Return (X, Y) of the center of cell containing provided text 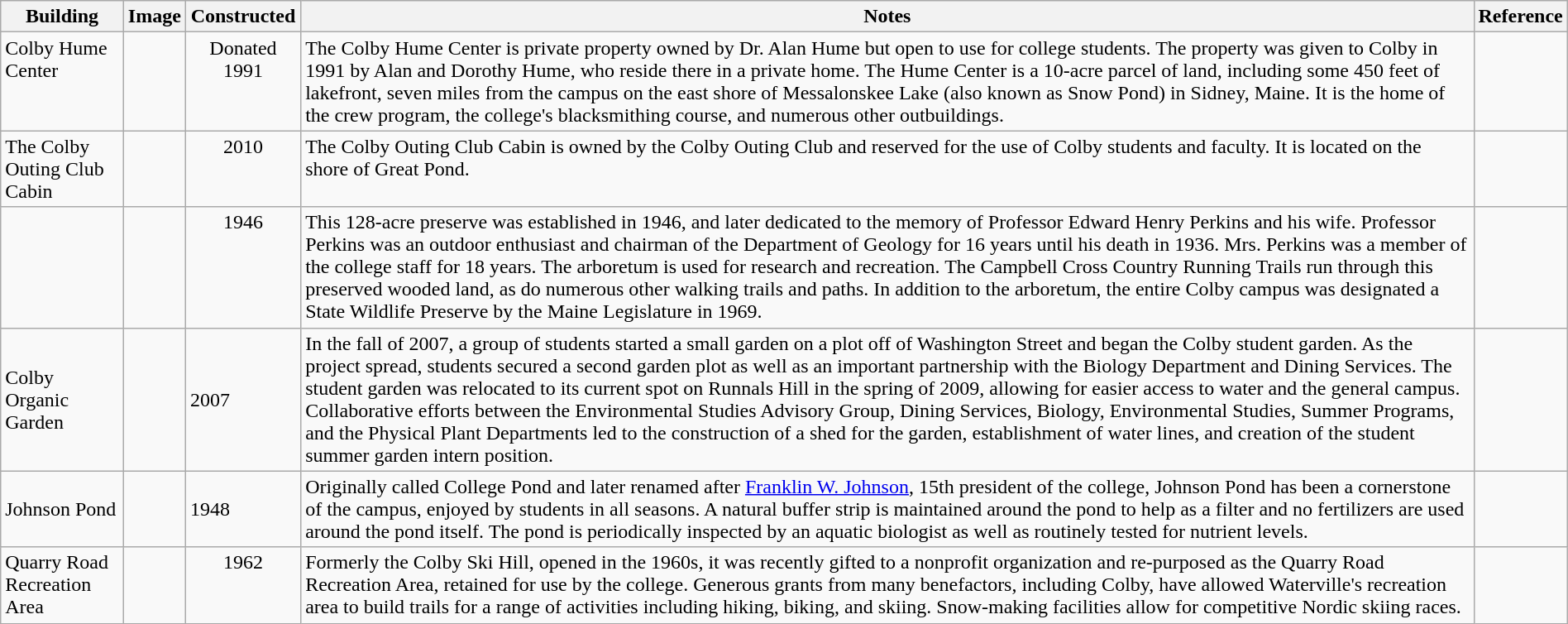
Donated 1991 (243, 81)
1962 (243, 585)
Colby Organic Garden (63, 399)
2010 (243, 169)
Reference (1520, 17)
Building (63, 17)
2007 (243, 399)
Johnson Pond (63, 509)
Quarry Road Recreation Area (63, 585)
Image (154, 17)
Constructed (243, 17)
The Colby Outing Club Cabin (63, 169)
Colby Hume Center (63, 81)
1946 (243, 267)
1948 (243, 509)
Notes (887, 17)
